Find where the given text appears and provide that cell's center as [X, Y] coordinate. 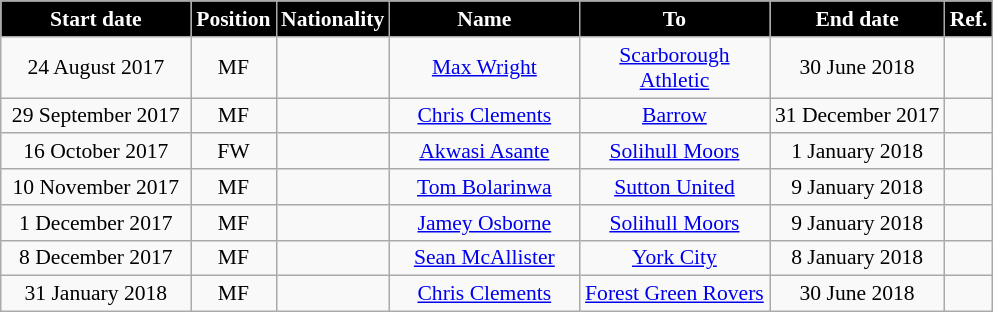
1 January 2018 [858, 152]
16 October 2017 [96, 152]
24 August 2017 [96, 68]
Nationality [332, 19]
To [674, 19]
Max Wright [484, 68]
Jamey Osborne [484, 223]
Start date [96, 19]
8 December 2017 [96, 258]
29 September 2017 [96, 116]
31 December 2017 [858, 116]
FW [234, 152]
Tom Bolarinwa [484, 187]
Name [484, 19]
Position [234, 19]
31 January 2018 [96, 294]
Barrow [674, 116]
Scarborough Athletic [674, 68]
Akwasi Asante [484, 152]
York City [674, 258]
End date [858, 19]
10 November 2017 [96, 187]
8 January 2018 [858, 258]
Forest Green Rovers [674, 294]
Sean McAllister [484, 258]
1 December 2017 [96, 223]
Sutton United [674, 187]
Ref. [969, 19]
